Pinpoint the cell where the given text exists, returning its (x, y) midpoint coordinate. 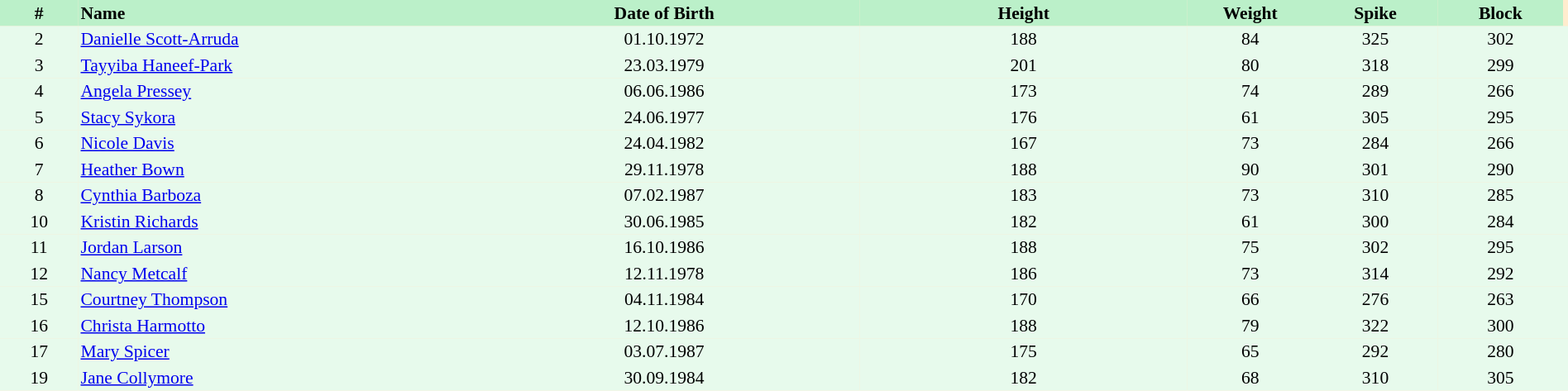
318 (1374, 65)
# (39, 13)
24.04.1982 (664, 144)
84 (1250, 40)
66 (1250, 299)
4 (39, 91)
90 (1250, 169)
Nancy Metcalf (273, 274)
68 (1250, 378)
07.02.1987 (664, 195)
285 (1500, 195)
Danielle Scott-Arruda (273, 40)
301 (1374, 169)
183 (1024, 195)
29.11.1978 (664, 169)
Angela Pressey (273, 91)
290 (1500, 169)
11 (39, 248)
Courtney Thompson (273, 299)
80 (1250, 65)
6 (39, 144)
17 (39, 352)
Jordan Larson (273, 248)
Mary Spicer (273, 352)
263 (1500, 299)
186 (1024, 274)
Jane Collymore (273, 378)
173 (1024, 91)
170 (1024, 299)
Stacy Sykora (273, 117)
24.06.1977 (664, 117)
2 (39, 40)
Kristin Richards (273, 222)
75 (1250, 248)
06.06.1986 (664, 91)
15 (39, 299)
Christa Harmotto (273, 326)
167 (1024, 144)
3 (39, 65)
03.07.1987 (664, 352)
280 (1500, 352)
79 (1250, 326)
Spike (1374, 13)
Block (1500, 13)
8 (39, 195)
176 (1024, 117)
30.09.1984 (664, 378)
12 (39, 274)
10 (39, 222)
16.10.1986 (664, 248)
314 (1374, 274)
65 (1250, 352)
01.10.1972 (664, 40)
Date of Birth (664, 13)
Name (273, 13)
325 (1374, 40)
276 (1374, 299)
19 (39, 378)
Height (1024, 13)
7 (39, 169)
04.11.1984 (664, 299)
201 (1024, 65)
175 (1024, 352)
Nicole Davis (273, 144)
12.11.1978 (664, 274)
Tayyiba Haneef-Park (273, 65)
16 (39, 326)
322 (1374, 326)
289 (1374, 91)
23.03.1979 (664, 65)
299 (1500, 65)
74 (1250, 91)
Cynthia Barboza (273, 195)
Heather Bown (273, 169)
Weight (1250, 13)
12.10.1986 (664, 326)
5 (39, 117)
30.06.1985 (664, 222)
